Detect which cell encompasses the target text, then output its (X, Y) center coordinate. 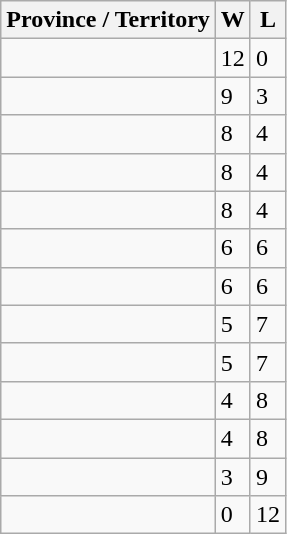
W (232, 20)
L (268, 20)
Province / Territory (108, 20)
